Search for the cell housing the specified text and yield its (x, y) center coordinate. 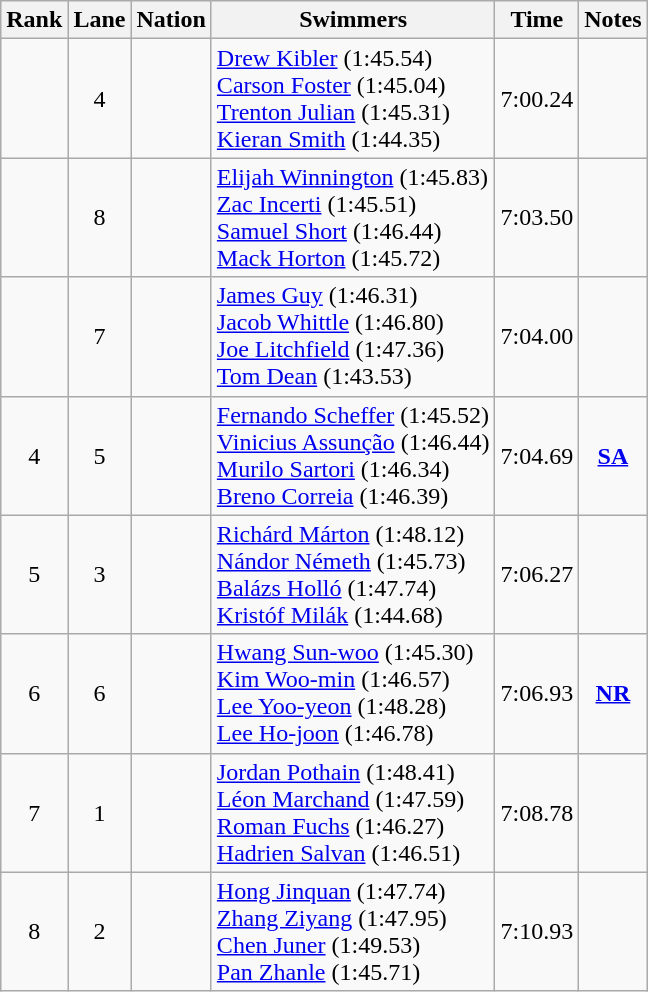
Hwang Sun-woo (1:45.30)Kim Woo-min (1:46.57)Lee Yoo-yeon (1:48.28)Lee Ho-joon (1:46.78) (353, 694)
Fernando Scheffer (1:45.52)Vinicius Assunção (1:46.44)Murilo Sartori (1:46.34)Breno Correia (1:46.39) (353, 456)
Drew Kibler (1:45.54)Carson Foster (1:45.04)Trenton Julian (1:45.31)Kieran Smith (1:44.35) (353, 98)
Rank (34, 20)
NR (613, 694)
Nation (171, 20)
SA (613, 456)
Elijah Winnington (1:45.83)Zac Incerti (1:45.51)Samuel Short (1:46.44)Mack Horton (1:45.72) (353, 218)
Time (537, 20)
7:06.93 (537, 694)
7:04.00 (537, 336)
2 (100, 932)
Hong Jinquan (1:47.74)Zhang Ziyang (1:47.95)Chen Juner (1:49.53)Pan Zhanle (1:45.71) (353, 932)
7:08.78 (537, 812)
James Guy (1:46.31)Jacob Whittle (1:46.80)Joe Litchfield (1:47.36)Tom Dean (1:43.53) (353, 336)
7:06.27 (537, 574)
3 (100, 574)
7:03.50 (537, 218)
Richárd Márton (1:48.12)Nándor Németh (1:45.73)Balázs Holló (1:47.74)Kristóf Milák (1:44.68) (353, 574)
Lane (100, 20)
Swimmers (353, 20)
Notes (613, 20)
1 (100, 812)
7:04.69 (537, 456)
Jordan Pothain (1:48.41)Léon Marchand (1:47.59)Roman Fuchs (1:46.27)Hadrien Salvan (1:46.51) (353, 812)
7:00.24 (537, 98)
7:10.93 (537, 932)
